Identify which cell holds the provided text, then report its [X, Y] central coordinate. 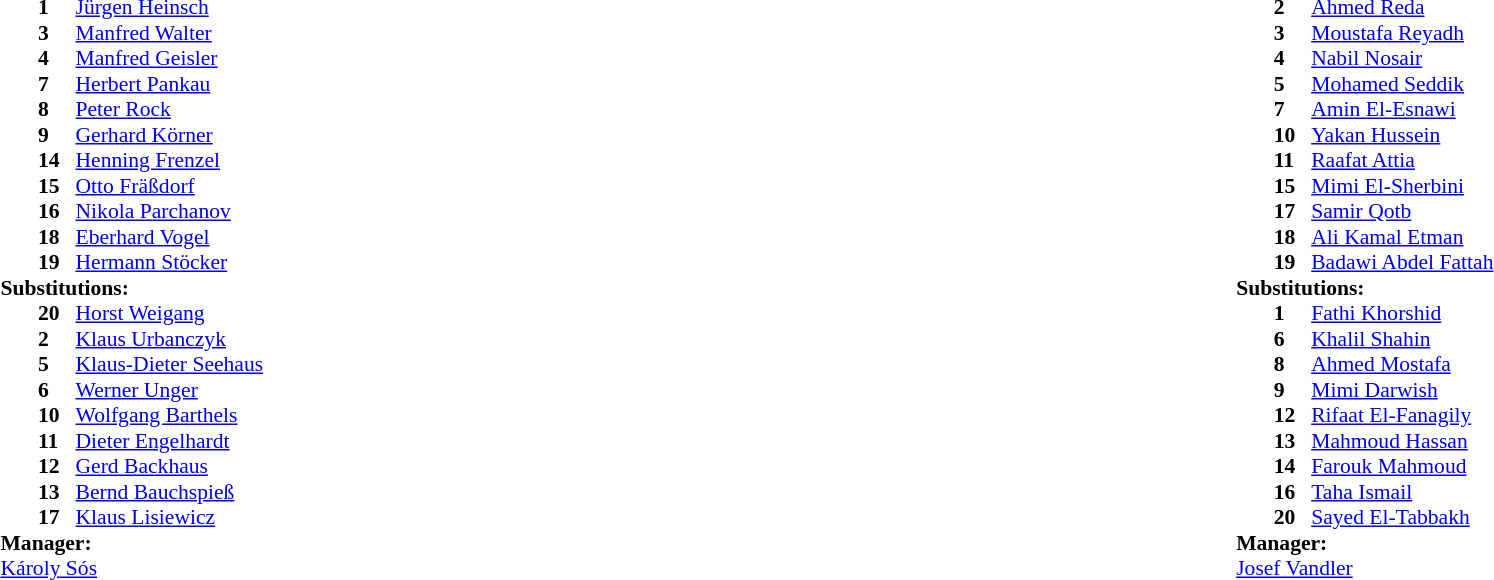
Raafat Attia [1402, 161]
Amin El-Esnawi [1402, 109]
Horst Weigang [170, 313]
Manfred Walter [170, 33]
Werner Unger [170, 390]
Sayed El-Tabbakh [1402, 517]
Mahmoud Hassan [1402, 441]
Ahmed Mostafa [1402, 365]
Bernd Bauchspieß [170, 492]
Mimi Darwish [1402, 390]
Eberhard Vogel [170, 237]
Rifaat El-Fanagily [1402, 415]
Manfred Geisler [170, 59]
2 [57, 339]
Henning Frenzel [170, 161]
Badawi Abdel Fattah [1402, 263]
Peter Rock [170, 109]
Wolfgang Barthels [170, 415]
Mohamed Seddik [1402, 84]
Herbert Pankau [170, 84]
Klaus-Dieter Seehaus [170, 365]
Gerhard Körner [170, 135]
1 [1293, 313]
Dieter Engelhardt [170, 441]
Mimi El-Sherbini [1402, 186]
Nabil Nosair [1402, 59]
Yakan Hussein [1402, 135]
Ali Kamal Etman [1402, 237]
Taha Ismail [1402, 492]
Otto Fräßdorf [170, 186]
Hermann Stöcker [170, 263]
Moustafa Reyadh [1402, 33]
Khalil Shahin [1402, 339]
Farouk Mahmoud [1402, 467]
Samir Qotb [1402, 211]
Fathi Khorshid [1402, 313]
Gerd Backhaus [170, 467]
Klaus Urbanczyk [170, 339]
Klaus Lisiewicz [170, 517]
Nikola Parchanov [170, 211]
